Search for the cell housing the specified text and yield its [X, Y] center coordinate. 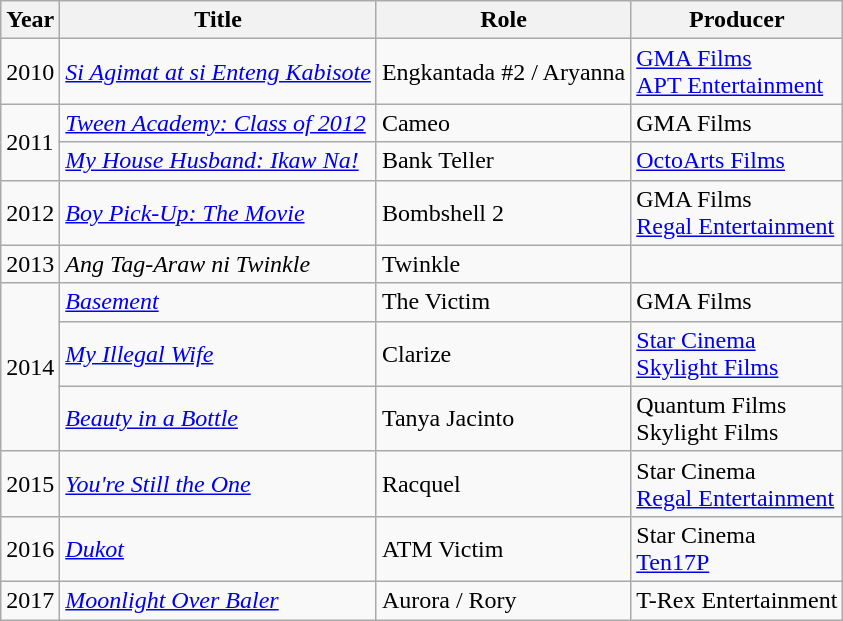
2014 [30, 367]
Tanya Jacinto [503, 418]
2010 [30, 72]
Engkantada #2 / Aryanna [503, 72]
Bombshell 2 [503, 212]
ATM Victim [503, 548]
2017 [30, 600]
Tween Academy: Class of 2012 [218, 123]
Dukot [218, 548]
You're Still the One [218, 484]
GMA Films APT Entertainment [737, 72]
2016 [30, 548]
Cameo [503, 123]
Star Cinema Regal Entertainment [737, 484]
Ang Tag-Araw ni Twinkle [218, 264]
The Victim [503, 302]
Racquel [503, 484]
Aurora / Rory [503, 600]
Quantum Films Skylight Films [737, 418]
2015 [30, 484]
Star Cinema Ten17P [737, 548]
2011 [30, 142]
Star Cinema Skylight Films [737, 354]
Boy Pick-Up: The Movie [218, 212]
GMA Films Regal Entertainment [737, 212]
Clarize [503, 354]
T-Rex Entertainment [737, 600]
Title [218, 20]
Producer [737, 20]
Beauty in a Bottle [218, 418]
2013 [30, 264]
Role [503, 20]
2012 [30, 212]
My Illegal Wife [218, 354]
Si Agimat at si Enteng Kabisote [218, 72]
OctoArts Films [737, 161]
My House Husband: Ikaw Na! [218, 161]
Bank Teller [503, 161]
Twinkle [503, 264]
Basement [218, 302]
Moonlight Over Baler [218, 600]
Year [30, 20]
